From the cell containing the given text, extract its center point as [X, Y] coordinate. 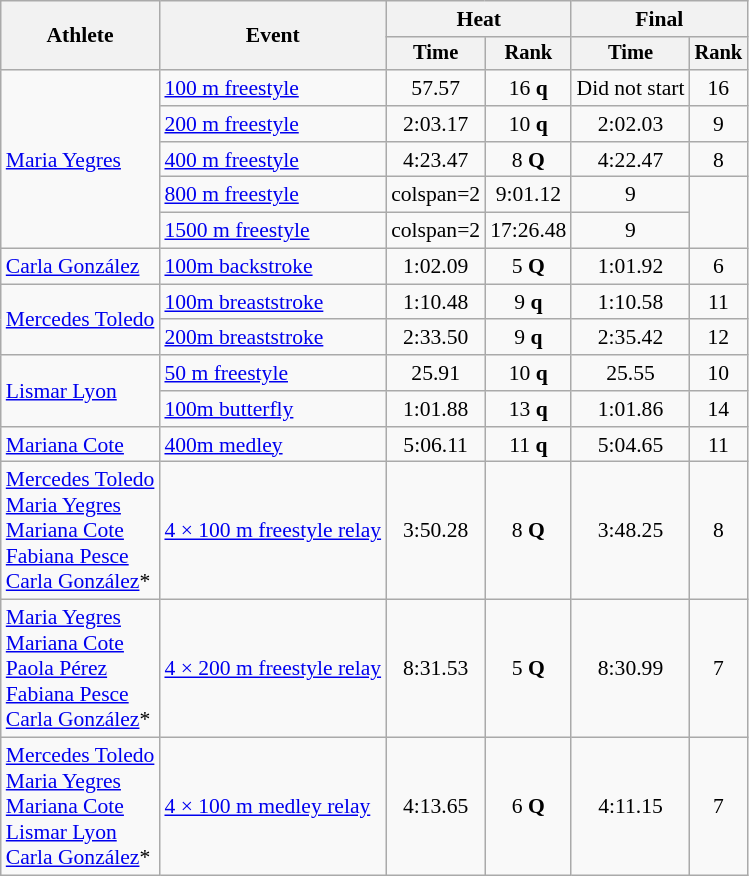
Did not start [630, 88]
Carla González [80, 267]
400 m freestyle [272, 160]
100m backstroke [272, 267]
Mercedes Toledo [80, 320]
57.57 [436, 88]
Mariana Cote [80, 445]
1:02.09 [436, 267]
17:26.48 [528, 231]
5:04.65 [630, 445]
4:11.15 [630, 807]
Lismar Lyon [80, 390]
50 m freestyle [272, 373]
5:06.11 [436, 445]
800 m freestyle [272, 195]
200m breaststroke [272, 338]
100 m freestyle [272, 88]
1:01.88 [436, 409]
6 Q [528, 807]
1:10.58 [630, 302]
Mercedes ToledoMaria YegresMariana CoteLismar LyonCarla González* [80, 807]
1:01.86 [630, 409]
4:23.47 [436, 160]
8:30.99 [630, 669]
12 [719, 338]
4:22.47 [630, 160]
11 q [528, 445]
1:10.48 [436, 302]
200 m freestyle [272, 124]
400m medley [272, 445]
25.55 [630, 373]
2:02.03 [630, 124]
3:50.28 [436, 531]
1:01.92 [630, 267]
Athlete [80, 36]
4 × 100 m freestyle relay [272, 531]
4 × 200 m freestyle relay [272, 669]
Event [272, 36]
100m butterfly [272, 409]
Maria Yegres [80, 159]
Heat [478, 19]
16 [719, 88]
3:48.25 [630, 531]
100m breaststroke [272, 302]
2:35.42 [630, 338]
Mercedes ToledoMaria YegresMariana CoteFabiana PesceCarla González* [80, 531]
6 [719, 267]
1500 m freestyle [272, 231]
13 q [528, 409]
14 [719, 409]
4 × 100 m medley relay [272, 807]
Final [659, 19]
25.91 [436, 373]
2:33.50 [436, 338]
8:31.53 [436, 669]
Maria YegresMariana CotePaola PérezFabiana PesceCarla González* [80, 669]
9:01.12 [528, 195]
10 [719, 373]
2:03.17 [436, 124]
16 q [528, 88]
4:13.65 [436, 807]
